Determine the [X, Y] coordinate at the center of the cell enclosing the given text.  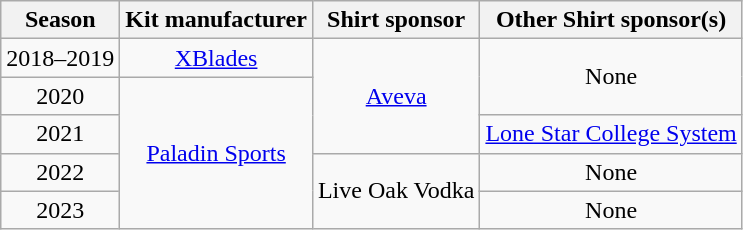
Shirt sponsor [396, 20]
Paladin Sports [216, 153]
Live Oak Vodka [396, 191]
XBlades [216, 58]
Aveva [396, 96]
2018–2019 [60, 58]
2022 [60, 172]
Other Shirt sponsor(s) [611, 20]
Season [60, 20]
Lone Star College System [611, 134]
2021 [60, 134]
Kit manufacturer [216, 20]
2020 [60, 96]
2023 [60, 210]
